Determine the (x, y) coordinate at the center of the cell enclosing the given text.  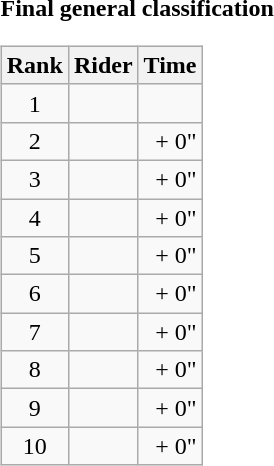
10 (34, 446)
5 (34, 256)
Rank (34, 65)
3 (34, 179)
Time (170, 65)
9 (34, 408)
7 (34, 332)
4 (34, 217)
1 (34, 103)
6 (34, 294)
8 (34, 370)
2 (34, 141)
Rider (103, 65)
